Find where the given text appears and provide that cell's center as (x, y) coordinate. 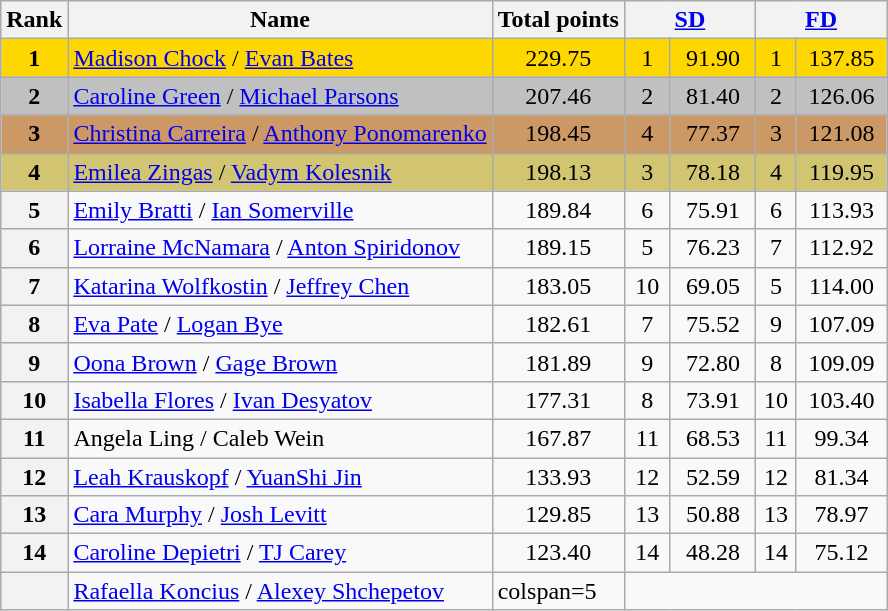
Eva Pate / Logan Bye (280, 324)
SD (690, 20)
183.05 (558, 286)
Katarina Wolfkostin / Jeffrey Chen (280, 286)
121.08 (841, 134)
198.13 (558, 172)
189.15 (558, 248)
75.12 (841, 553)
113.93 (841, 210)
77.37 (712, 134)
81.40 (712, 96)
Rafaella Koncius / Alexey Shchepetov (280, 591)
Oona Brown / Gage Brown (280, 362)
109.09 (841, 362)
103.40 (841, 400)
Isabella Flores / Ivan Desyatov (280, 400)
137.85 (841, 58)
78.97 (841, 515)
Emilea Zingas / Vadym Kolesnik (280, 172)
167.87 (558, 438)
81.34 (841, 477)
75.91 (712, 210)
Cara Murphy / Josh Levitt (280, 515)
Name (280, 20)
133.93 (558, 477)
50.88 (712, 515)
Caroline Depietri / TJ Carey (280, 553)
123.40 (558, 553)
198.45 (558, 134)
119.95 (841, 172)
68.53 (712, 438)
52.59 (712, 477)
114.00 (841, 286)
177.31 (558, 400)
69.05 (712, 286)
Leah Krauskopf / YuanShi Jin (280, 477)
112.92 (841, 248)
Lorraine McNamara / Anton Spiridonov (280, 248)
75.52 (712, 324)
Christina Carreira / Anthony Ponomarenko (280, 134)
107.09 (841, 324)
Total points (558, 20)
Caroline Green / Michael Parsons (280, 96)
182.61 (558, 324)
76.23 (712, 248)
207.46 (558, 96)
229.75 (558, 58)
Rank (34, 20)
72.80 (712, 362)
colspan=5 (558, 591)
Madison Chock / Evan Bates (280, 58)
73.91 (712, 400)
Angela Ling / Caleb Wein (280, 438)
181.89 (558, 362)
189.84 (558, 210)
Emily Bratti / Ian Somerville (280, 210)
129.85 (558, 515)
78.18 (712, 172)
48.28 (712, 553)
99.34 (841, 438)
126.06 (841, 96)
91.90 (712, 58)
FD (820, 20)
